Output the [x, y] coordinate of the center of the cell containing the given text.  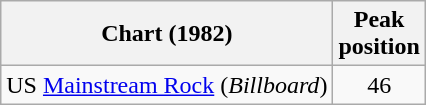
US Mainstream Rock (Billboard) [167, 85]
Chart (1982) [167, 34]
Peakposition [379, 34]
46 [379, 85]
